For the text-containing cell, return its midpoint in (X, Y) coordinate format. 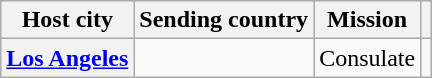
Los Angeles (68, 58)
Mission (368, 20)
Sending country (224, 20)
Host city (68, 20)
Consulate (368, 58)
